Return the [x, y] coordinate for the center point of the cell that contains the specified text.  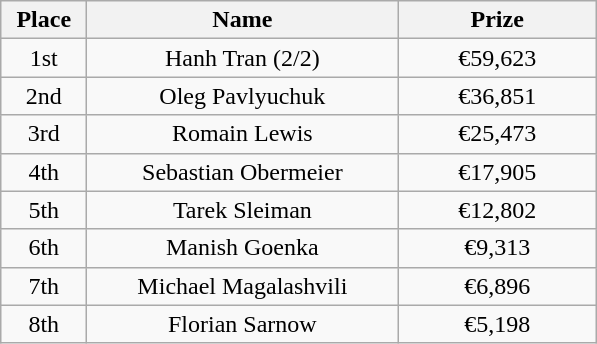
€36,851 [498, 96]
Romain Lewis [242, 134]
5th [44, 210]
€25,473 [498, 134]
€9,313 [498, 248]
Place [44, 20]
€6,896 [498, 286]
Name [242, 20]
€12,802 [498, 210]
3rd [44, 134]
Tarek Sleiman [242, 210]
€59,623 [498, 58]
2nd [44, 96]
Oleg Pavlyuchuk [242, 96]
Sebastian Obermeier [242, 172]
€5,198 [498, 324]
Manish Goenka [242, 248]
Prize [498, 20]
8th [44, 324]
Michael Magalashvili [242, 286]
1st [44, 58]
6th [44, 248]
4th [44, 172]
€17,905 [498, 172]
Hanh Tran (2/2) [242, 58]
Florian Sarnow [242, 324]
7th [44, 286]
